Find where the given text appears and provide that cell's center as (x, y) coordinate. 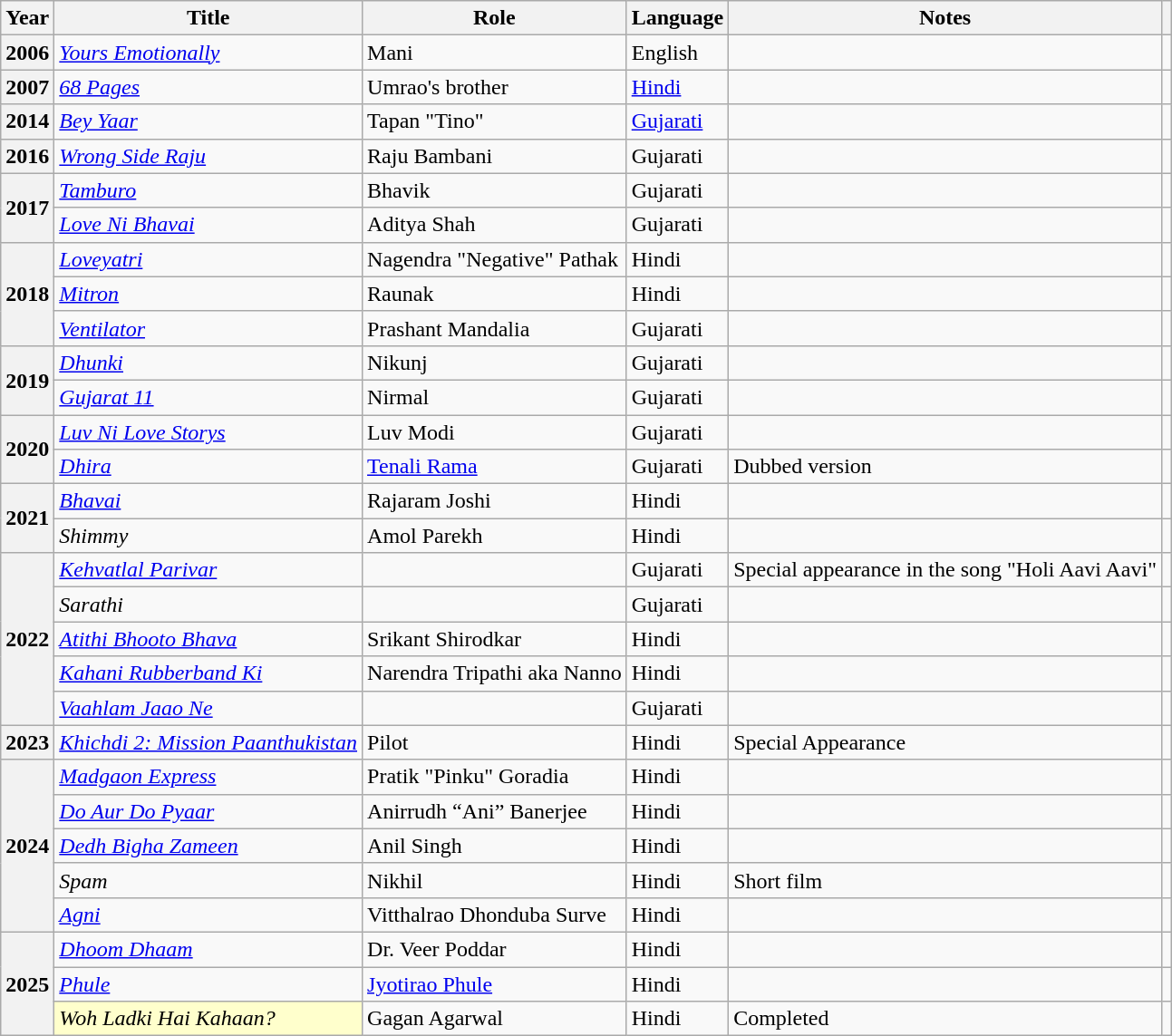
Amol Parekh (495, 536)
2014 (27, 121)
Title (208, 18)
Dr. Veer Poddar (495, 949)
2022 (27, 639)
Phule (208, 983)
Dedh Bigha Zameen (208, 846)
Special appearance in the song "Holi Aavi Aavi" (945, 570)
Sarathi (208, 605)
Dhoom Dhaam (208, 949)
Vitthalrao Dhonduba Surve (495, 915)
2019 (27, 380)
Bhavik (495, 190)
Anil Singh (495, 846)
2018 (27, 294)
Shimmy (208, 536)
Do Aur Do Pyaar (208, 811)
Rajaram Joshi (495, 501)
Anirrudh “Ani” Banerjee (495, 811)
Bhavai (208, 501)
2021 (27, 518)
Bey Yaar (208, 121)
Dhunki (208, 363)
Kehvatlal Parivar (208, 570)
68 Pages (208, 87)
Ventilator (208, 328)
Completed (945, 1019)
Tenali Rama (495, 467)
Language (677, 18)
Raunak (495, 294)
2007 (27, 87)
Notes (945, 18)
Year (27, 18)
Madgaon Express (208, 777)
Luv Modi (495, 432)
Raju Bambani (495, 156)
Agni (208, 915)
2024 (27, 846)
2017 (27, 208)
Tamburo (208, 190)
Narendra Tripathi aka Nanno (495, 673)
Luv Ni Love Storys (208, 432)
Nikunj (495, 363)
Short film (945, 880)
Loveyatri (208, 259)
Nirmal (495, 397)
Nikhil (495, 880)
2020 (27, 450)
2016 (27, 156)
Dhira (208, 467)
Spam (208, 880)
Gagan Agarwal (495, 1019)
Srikant Shirodkar (495, 639)
Yours Emotionally (208, 53)
Prashant Mandalia (495, 328)
Wrong Side Raju (208, 156)
Love Ni Bhavai (208, 225)
Atithi Bhooto Bhava (208, 639)
Role (495, 18)
Umrao's brother (495, 87)
Special Appearance (945, 742)
2006 (27, 53)
Woh Ladki Hai Kahaan? (208, 1019)
2023 (27, 742)
Aditya Shah (495, 225)
2025 (27, 983)
Pratik "Pinku" Goradia (495, 777)
Jyotirao Phule (495, 983)
Kahani Rubberband Ki (208, 673)
Nagendra "Negative" Pathak (495, 259)
Vaahlam Jaao Ne (208, 708)
Pilot (495, 742)
Mani (495, 53)
Tapan "Tino" (495, 121)
English (677, 53)
Gujarat 11 (208, 397)
Khichdi 2: Mission Paanthukistan (208, 742)
Dubbed version (945, 467)
Mitron (208, 294)
